For the text-containing cell, return its midpoint in [X, Y] coordinate format. 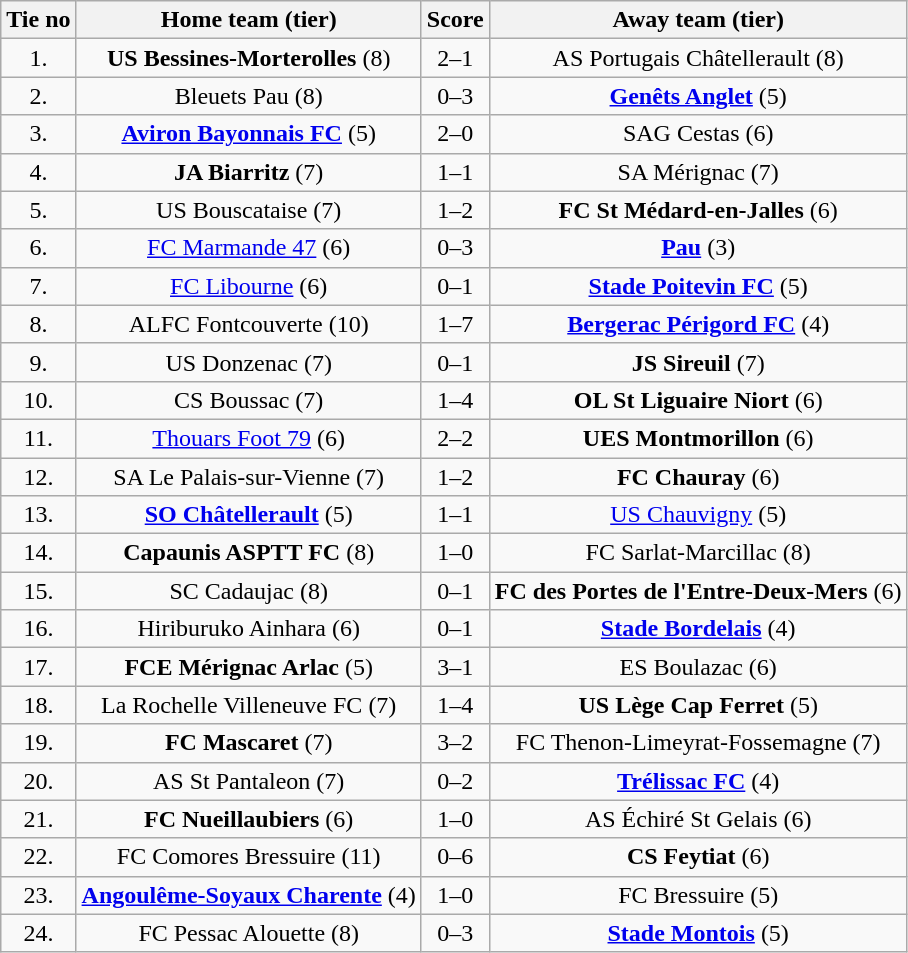
FC Libourne (6) [248, 286]
23. [38, 895]
ALFC Fontcouverte (10) [248, 324]
13. [38, 515]
SAG Cestas (6) [698, 134]
FC des Portes de l'Entre-Deux-Mers (6) [698, 591]
16. [38, 629]
FC Thenon-Limeyrat-Fossemagne (7) [698, 743]
17. [38, 667]
2. [38, 96]
Capaunis ASPTT FC (8) [248, 553]
11. [38, 438]
FCE Mérignac Arlac (5) [248, 667]
Genêts Anglet (5) [698, 96]
6. [38, 248]
3–1 [455, 667]
20. [38, 781]
12. [38, 477]
JS Sireuil (7) [698, 362]
FC Chauray (6) [698, 477]
0–6 [455, 857]
0–2 [455, 781]
2–0 [455, 134]
OL St Liguaire Niort (6) [698, 400]
AS Portugais Châtellerault (8) [698, 58]
Stade Poitevin FC (5) [698, 286]
FC Sarlat-Marcillac (8) [698, 553]
Hiriburuko Ainhara (6) [248, 629]
7. [38, 286]
Thouars Foot 79 (6) [248, 438]
JA Biarritz (7) [248, 172]
SO Châtellerault (5) [248, 515]
Angoulême-Soyaux Charente (4) [248, 895]
22. [38, 857]
US Bessines-Morterolles (8) [248, 58]
1. [38, 58]
2–2 [455, 438]
US Bouscataise (7) [248, 210]
FC Comores Bressuire (11) [248, 857]
CS Boussac (7) [248, 400]
ES Boulazac (6) [698, 667]
US Lège Cap Ferret (5) [698, 705]
19. [38, 743]
Bleuets Pau (8) [248, 96]
14. [38, 553]
18. [38, 705]
1–7 [455, 324]
Stade Bordelais (4) [698, 629]
8. [38, 324]
Home team (tier) [248, 20]
FC Bressuire (5) [698, 895]
SC Cadaujac (8) [248, 591]
2–1 [455, 58]
UES Montmorillon (6) [698, 438]
24. [38, 933]
10. [38, 400]
3–2 [455, 743]
Pau (3) [698, 248]
FC Mascaret (7) [248, 743]
Stade Montois (5) [698, 933]
CS Feytiat (6) [698, 857]
SA Le Palais-sur-Vienne (7) [248, 477]
21. [38, 819]
Trélissac FC (4) [698, 781]
15. [38, 591]
Aviron Bayonnais FC (5) [248, 134]
Tie no [38, 20]
AS Échiré St Gelais (6) [698, 819]
Bergerac Périgord FC (4) [698, 324]
Score [455, 20]
La Rochelle Villeneuve FC (7) [248, 705]
FC Nueillaubiers (6) [248, 819]
US Donzenac (7) [248, 362]
AS St Pantaleon (7) [248, 781]
FC St Médard-en-Jalles (6) [698, 210]
9. [38, 362]
4. [38, 172]
3. [38, 134]
FC Marmande 47 (6) [248, 248]
SA Mérignac (7) [698, 172]
5. [38, 210]
FC Pessac Alouette (8) [248, 933]
Away team (tier) [698, 20]
US Chauvigny (5) [698, 515]
